For the text-containing cell, return its midpoint in (x, y) coordinate format. 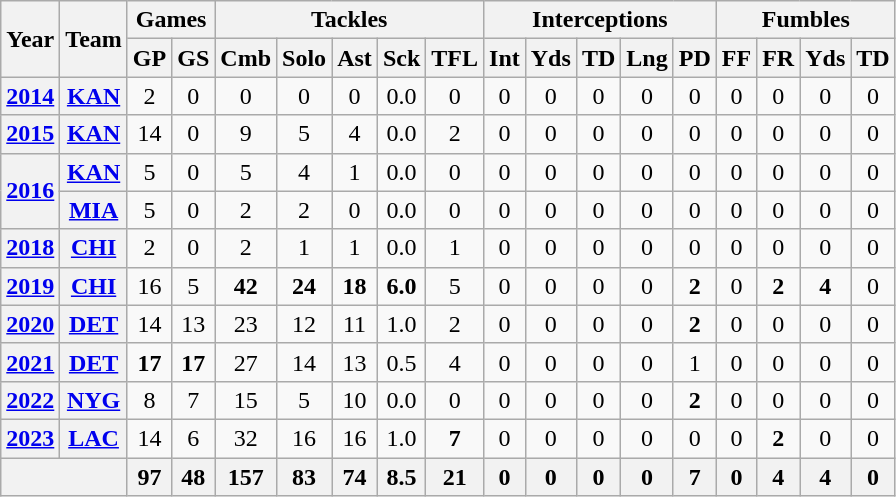
Int (505, 58)
9 (246, 134)
Tackles (350, 20)
PD (694, 58)
MIA (94, 210)
12 (304, 324)
74 (355, 477)
11 (355, 324)
83 (304, 477)
18 (355, 286)
NYG (94, 400)
27 (246, 362)
Sck (401, 58)
Ast (355, 58)
32 (246, 438)
Games (170, 20)
0.5 (401, 362)
Fumbles (806, 20)
2020 (30, 324)
8.5 (401, 477)
2018 (30, 248)
6 (194, 438)
8 (149, 400)
Solo (304, 58)
48 (194, 477)
2016 (30, 191)
GP (149, 58)
2015 (30, 134)
2019 (30, 286)
21 (455, 477)
42 (246, 286)
Year (30, 39)
2023 (30, 438)
2022 (30, 400)
15 (246, 400)
Team (94, 39)
GS (194, 58)
2021 (30, 362)
FR (778, 58)
2014 (30, 96)
97 (149, 477)
24 (304, 286)
Cmb (246, 58)
TFL (455, 58)
Lng (647, 58)
FF (736, 58)
6.0 (401, 286)
Interceptions (600, 20)
LAC (94, 438)
23 (246, 324)
10 (355, 400)
157 (246, 477)
